Detect which cell encompasses the target text, then output its (X, Y) center coordinate. 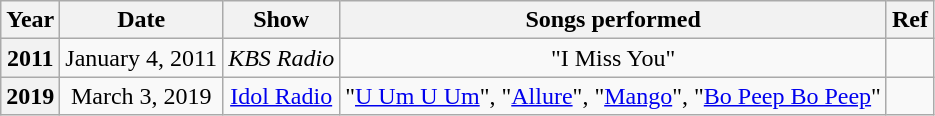
March 3, 2019 (142, 96)
KBS Radio (282, 58)
Year (30, 20)
2019 (30, 96)
"I Miss You" (614, 58)
Date (142, 20)
2011 (30, 58)
Show (282, 20)
"U Um U Um", "Allure", "Mango", "Bo Peep Bo Peep" (614, 96)
Ref (910, 20)
January 4, 2011 (142, 58)
Songs performed (614, 20)
Idol Radio (282, 96)
